Determine the (x, y) coordinate at the center of the cell enclosing the given text.  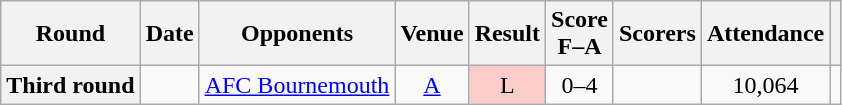
Venue (432, 34)
0–4 (580, 85)
Round (70, 34)
Third round (70, 85)
Scorers (657, 34)
Attendance (765, 34)
Date (170, 34)
AFC Bournemouth (297, 85)
Result (507, 34)
ScoreF–A (580, 34)
A (432, 85)
Opponents (297, 34)
10,064 (765, 85)
L (507, 85)
